For the text-containing cell, return its midpoint in [x, y] coordinate format. 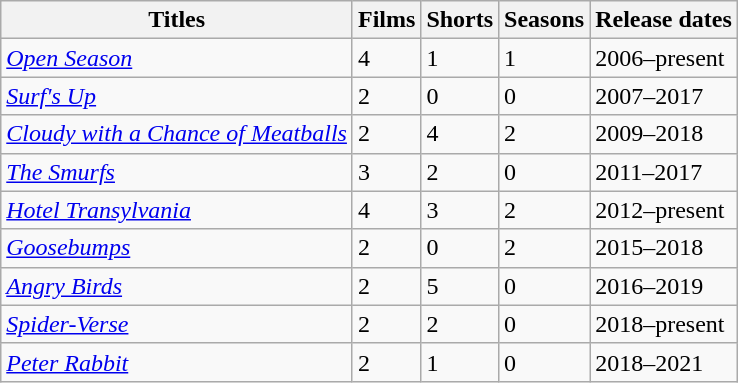
Films [386, 20]
Surf's Up [177, 96]
Goosebumps [177, 248]
Cloudy with a Chance of Meatballs [177, 134]
Peter Rabbit [177, 362]
Seasons [544, 20]
2011–2017 [664, 172]
2012–present [664, 210]
Angry Birds [177, 286]
2009–2018 [664, 134]
Release dates [664, 20]
Hotel Transylvania [177, 210]
Spider-Verse [177, 324]
The Smurfs [177, 172]
2006–present [664, 58]
2015–2018 [664, 248]
2016–2019 [664, 286]
2018–present [664, 324]
Titles [177, 20]
2018–2021 [664, 362]
Open Season [177, 58]
Shorts [460, 20]
2007–2017 [664, 96]
5 [460, 286]
